Pinpoint the cell where the given text exists, returning its (x, y) midpoint coordinate. 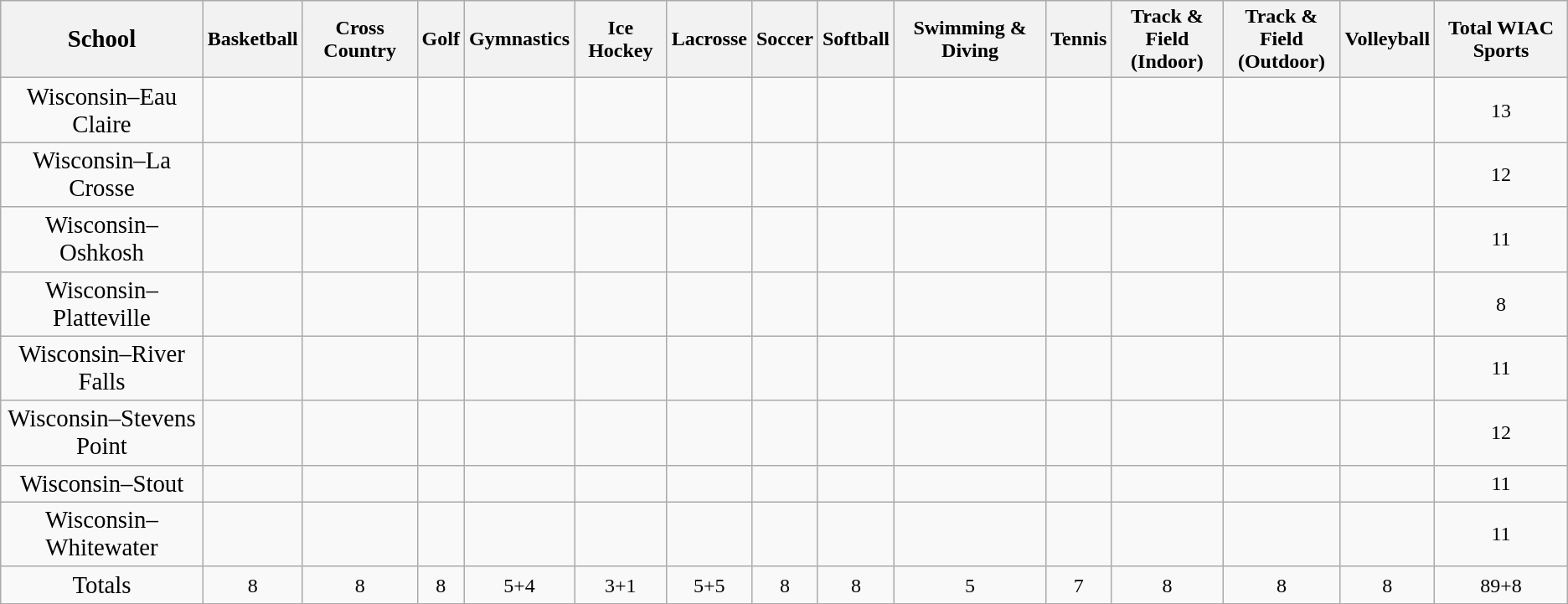
Total WIAC Sports (1501, 39)
Gymnastics (519, 39)
Swimming & Diving (970, 39)
School (102, 39)
Wisconsin–La Crosse (102, 174)
89+8 (1501, 585)
Wisconsin–Stevens Point (102, 432)
Track & Field(Outdoor) (1282, 39)
Lacrosse (709, 39)
3+1 (622, 585)
Wisconsin–Eau Claire (102, 111)
Wisconsin–Stout (102, 483)
Tennis (1079, 39)
Wisconsin–Oshkosh (102, 240)
Golf (441, 39)
Ice Hockey (622, 39)
Cross Country (360, 39)
13 (1501, 111)
5+4 (519, 585)
Basketball (253, 39)
5+5 (709, 585)
7 (1079, 585)
Wisconsin–Platteville (102, 303)
Totals (102, 585)
Wisconsin–River Falls (102, 369)
Volleyball (1387, 39)
Track & Field(Indoor) (1168, 39)
5 (970, 585)
Softball (856, 39)
Soccer (784, 39)
Wisconsin–Whitewater (102, 534)
